Capture the cell that displays the provided text and extract its (x, y) central coordinate. 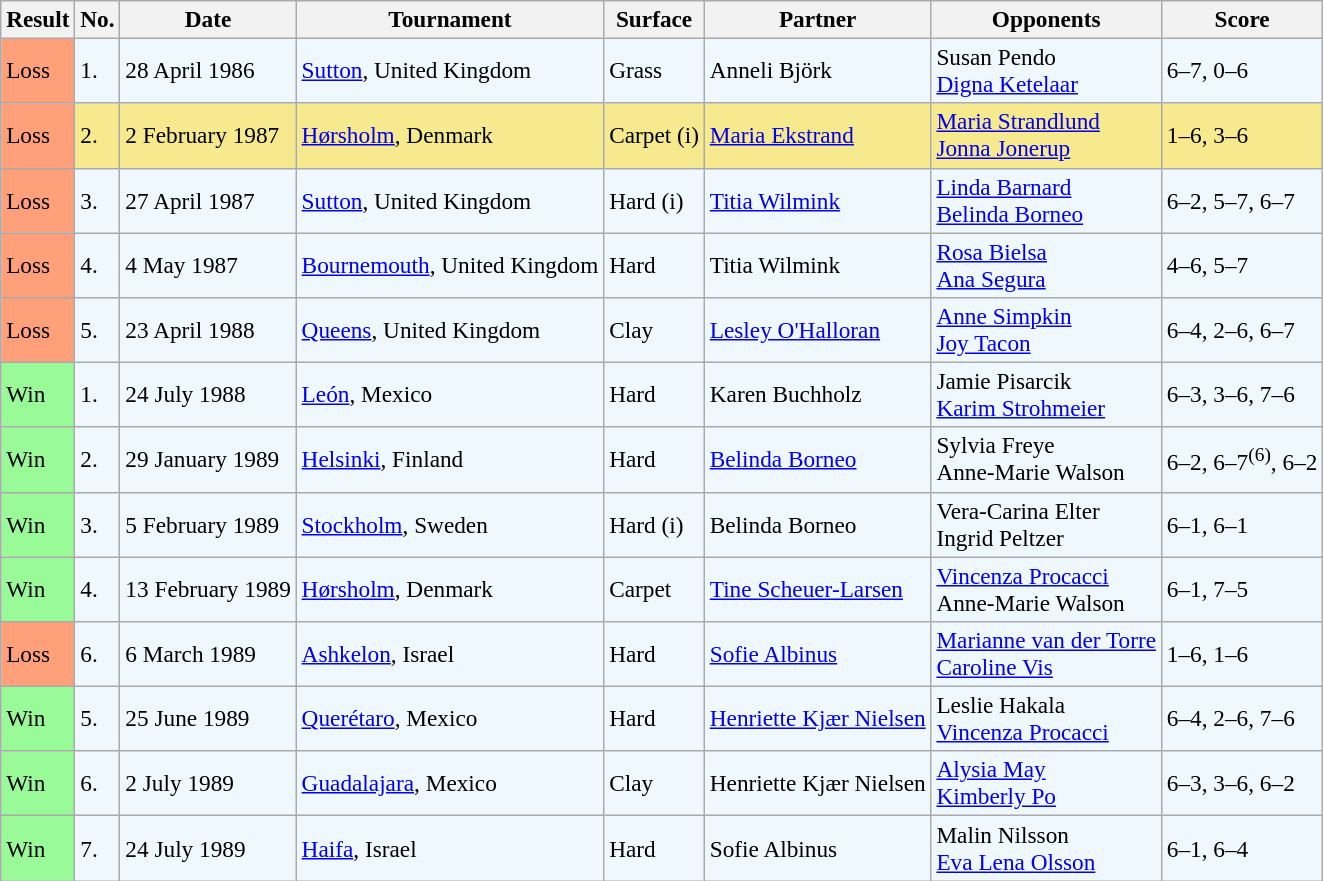
Marianne van der Torre Caroline Vis (1046, 654)
Karen Buchholz (818, 394)
Tine Scheuer-Larsen (818, 588)
2 February 1987 (208, 136)
6–4, 2–6, 7–6 (1242, 718)
Grass (654, 70)
1–6, 1–6 (1242, 654)
Carpet (i) (654, 136)
Lesley O'Halloran (818, 330)
Jamie Pisarcik Karim Strohmeier (1046, 394)
Haifa, Israel (450, 848)
Alysia May Kimberly Po (1046, 784)
Ashkelon, Israel (450, 654)
Date (208, 19)
Helsinki, Finland (450, 460)
4–6, 5–7 (1242, 264)
1–6, 3–6 (1242, 136)
Bournemouth, United Kingdom (450, 264)
Leslie Hakala Vincenza Procacci (1046, 718)
28 April 1986 (208, 70)
Vera-Carina Elter Ingrid Peltzer (1046, 524)
Result (38, 19)
León, Mexico (450, 394)
Partner (818, 19)
Score (1242, 19)
Surface (654, 19)
7. (98, 848)
2 July 1989 (208, 784)
Queens, United Kingdom (450, 330)
6–2, 6–7(6), 6–2 (1242, 460)
Malin Nilsson Eva Lena Olsson (1046, 848)
Maria Ekstrand (818, 136)
29 January 1989 (208, 460)
24 July 1989 (208, 848)
Linda Barnard Belinda Borneo (1046, 200)
23 April 1988 (208, 330)
6–1, 6–4 (1242, 848)
Sylvia Freye Anne-Marie Walson (1046, 460)
6–1, 6–1 (1242, 524)
6–3, 3–6, 7–6 (1242, 394)
Anneli Björk (818, 70)
6–4, 2–6, 6–7 (1242, 330)
Anne Simpkin Joy Tacon (1046, 330)
Stockholm, Sweden (450, 524)
No. (98, 19)
Opponents (1046, 19)
24 July 1988 (208, 394)
Guadalajara, Mexico (450, 784)
4 May 1987 (208, 264)
Rosa Bielsa Ana Segura (1046, 264)
6–2, 5–7, 6–7 (1242, 200)
Carpet (654, 588)
Maria Strandlund Jonna Jonerup (1046, 136)
13 February 1989 (208, 588)
27 April 1987 (208, 200)
Querétaro, Mexico (450, 718)
25 June 1989 (208, 718)
6–1, 7–5 (1242, 588)
6–3, 3–6, 6–2 (1242, 784)
5 February 1989 (208, 524)
6–7, 0–6 (1242, 70)
Susan Pendo Digna Ketelaar (1046, 70)
Vincenza Procacci Anne-Marie Walson (1046, 588)
Tournament (450, 19)
6 March 1989 (208, 654)
